Scan for the cell matching the given text and deliver its (X, Y) coordinate at center. 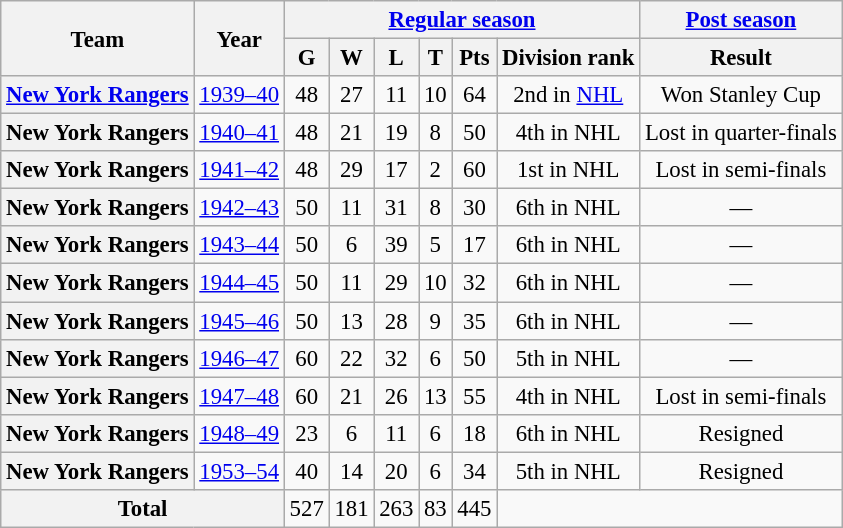
1941–42 (239, 170)
G (306, 58)
Post season (741, 20)
27 (352, 95)
181 (352, 509)
527 (306, 509)
22 (352, 358)
40 (306, 471)
31 (396, 208)
1939–40 (239, 95)
L (396, 58)
Result (741, 58)
5 (436, 245)
1940–41 (239, 133)
64 (474, 95)
28 (396, 321)
Year (239, 38)
23 (306, 433)
34 (474, 471)
1943–44 (239, 245)
Total (143, 509)
Pts (474, 58)
2nd in NHL (568, 95)
19 (396, 133)
1953–54 (239, 471)
1944–45 (239, 283)
1942–43 (239, 208)
T (436, 58)
W (352, 58)
445 (474, 509)
Team (98, 38)
2 (436, 170)
1948–49 (239, 433)
55 (474, 396)
1946–47 (239, 358)
Lost in quarter-finals (741, 133)
26 (396, 396)
83 (436, 509)
263 (396, 509)
18 (474, 433)
Regular season (462, 20)
20 (396, 471)
1st in NHL (568, 170)
1947–48 (239, 396)
35 (474, 321)
14 (352, 471)
39 (396, 245)
Won Stanley Cup (741, 95)
1945–46 (239, 321)
9 (436, 321)
30 (474, 208)
Division rank (568, 58)
